For the text-containing cell, return its midpoint in (X, Y) coordinate format. 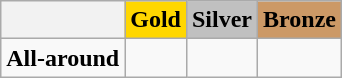
All-around (63, 58)
Gold (156, 20)
Bronze (300, 20)
Silver (222, 20)
